Output the [X, Y] coordinate of the center of the cell containing the given text.  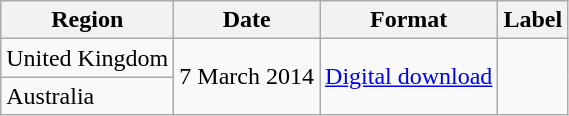
Label [533, 20]
Date [247, 20]
Digital download [409, 77]
Format [409, 20]
Australia [88, 96]
Region [88, 20]
7 March 2014 [247, 77]
United Kingdom [88, 58]
